Return [X, Y] of the center of cell containing provided text 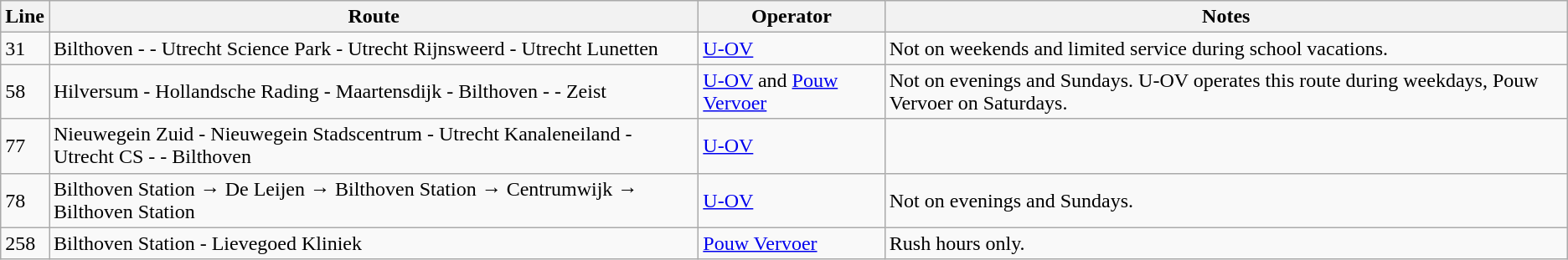
78 [25, 201]
Bilthoven Station - Lievegoed Kliniek [374, 243]
Pouw Vervoer [792, 243]
Line [25, 17]
31 [25, 48]
Hilversum - Hollandsche Rading - Maartensdijk - Bilthoven - - Zeist [374, 92]
Not on evenings and Sundays. U-OV operates this route during weekdays, Pouw Vervoer on Saturdays. [1226, 92]
Not on weekends and limited service during school vacations. [1226, 48]
Bilthoven Station → De Leijen → Bilthoven Station → Centrumwijk → Bilthoven Station [374, 201]
Rush hours only. [1226, 243]
Not on evenings and Sundays. [1226, 201]
58 [25, 92]
258 [25, 243]
77 [25, 145]
Route [374, 17]
Nieuwegein Zuid - Nieuwegein Stadscentrum - Utrecht Kanaleneiland - Utrecht CS - - Bilthoven [374, 145]
Notes [1226, 17]
U-OV and Pouw Vervoer [792, 92]
Operator [792, 17]
Bilthoven - - Utrecht Science Park - Utrecht Rijnsweerd - Utrecht Lunetten [374, 48]
